From the cell containing the given text, extract its center point as [X, Y] coordinate. 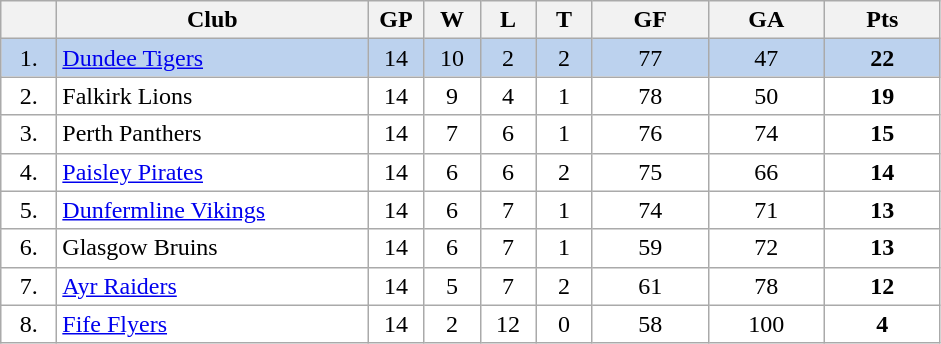
10 [452, 58]
58 [650, 324]
47 [766, 58]
3. [29, 134]
75 [650, 172]
15 [882, 134]
Pts [882, 20]
77 [650, 58]
9 [452, 96]
GF [650, 20]
4. [29, 172]
Dundee Tigers [212, 58]
76 [650, 134]
19 [882, 96]
71 [766, 210]
Perth Panthers [212, 134]
Glasgow Bruins [212, 248]
Fife Flyers [212, 324]
GP [396, 20]
100 [766, 324]
W [452, 20]
59 [650, 248]
2. [29, 96]
72 [766, 248]
Paisley Pirates [212, 172]
GA [766, 20]
Ayr Raiders [212, 286]
5. [29, 210]
6. [29, 248]
8. [29, 324]
7. [29, 286]
61 [650, 286]
22 [882, 58]
Falkirk Lions [212, 96]
66 [766, 172]
1. [29, 58]
0 [564, 324]
50 [766, 96]
5 [452, 286]
T [564, 20]
Club [212, 20]
Dunfermline Vikings [212, 210]
L [508, 20]
